Provide the [X, Y] coordinate of the cell's center where the given text is located.  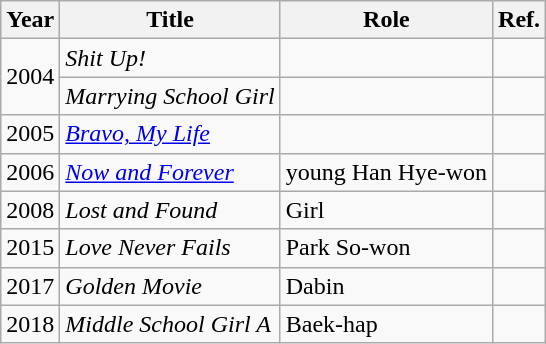
Dabin [386, 286]
2004 [30, 77]
Girl [386, 210]
Ref. [520, 20]
Bravo, My Life [170, 134]
Park So-won [386, 248]
2018 [30, 324]
Love Never Fails [170, 248]
2006 [30, 172]
Baek-hap [386, 324]
2015 [30, 248]
2005 [30, 134]
Year [30, 20]
Role [386, 20]
2017 [30, 286]
Now and Forever [170, 172]
2008 [30, 210]
Shit Up! [170, 58]
Lost and Found [170, 210]
young Han Hye-won [386, 172]
Marrying School Girl [170, 96]
Middle School Girl A [170, 324]
Title [170, 20]
Golden Movie [170, 286]
